Provide the [x, y] coordinate of the cell's center where the given text is located.  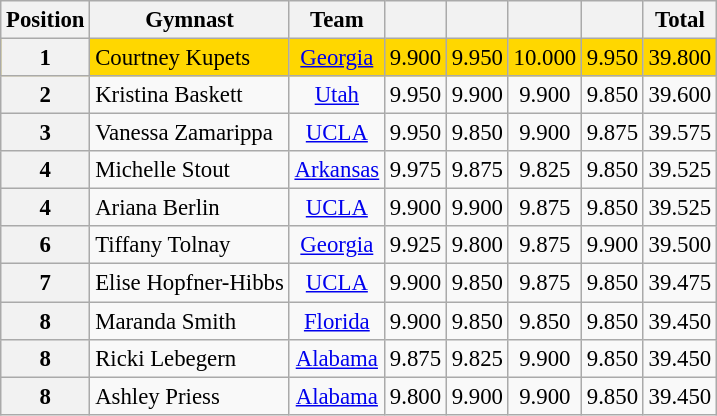
Florida [336, 321]
39.800 [680, 58]
Michelle Stout [190, 170]
Arkansas [336, 170]
Maranda Smith [190, 321]
6 [46, 245]
7 [46, 283]
9.925 [416, 245]
Courtney Kupets [190, 58]
Team [336, 20]
39.500 [680, 245]
3 [46, 133]
39.475 [680, 283]
1 [46, 58]
Ricki Lebegern [190, 358]
Elise Hopfner-Hibbs [190, 283]
Total [680, 20]
Gymnast [190, 20]
9.975 [416, 170]
10.000 [544, 58]
Tiffany Tolnay [190, 245]
39.575 [680, 133]
39.600 [680, 95]
Ashley Priess [190, 396]
2 [46, 95]
Position [46, 20]
Kristina Baskett [190, 95]
Ariana Berlin [190, 208]
Vanessa Zamarippa [190, 133]
Utah [336, 95]
